Scan for the cell matching the given text and deliver its (x, y) coordinate at center. 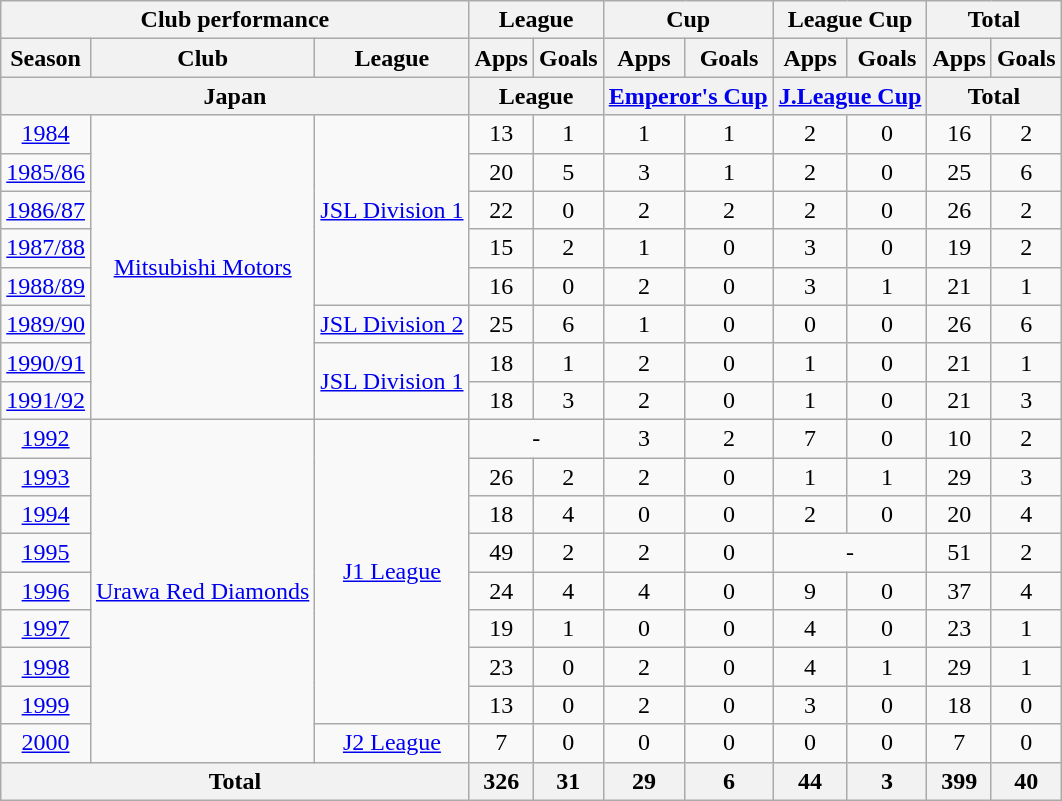
League Cup (850, 20)
1991/92 (46, 400)
J.League Cup (850, 96)
1994 (46, 515)
10 (959, 438)
44 (810, 781)
1990/91 (46, 362)
1987/88 (46, 248)
399 (959, 781)
326 (501, 781)
Mitsubishi Motors (202, 267)
37 (959, 591)
1988/89 (46, 286)
1997 (46, 629)
9 (810, 591)
1989/90 (46, 324)
1998 (46, 667)
1992 (46, 438)
1993 (46, 477)
1986/87 (46, 210)
2000 (46, 743)
5 (568, 172)
JSL Division 2 (392, 324)
1999 (46, 705)
49 (501, 553)
Club performance (235, 20)
1984 (46, 134)
Japan (235, 96)
Urawa Red Diamonds (202, 590)
1996 (46, 591)
Season (46, 58)
J1 League (392, 571)
24 (501, 591)
Cup (688, 20)
15 (501, 248)
1995 (46, 553)
40 (1026, 781)
Club (202, 58)
31 (568, 781)
51 (959, 553)
Emperor's Cup (688, 96)
22 (501, 210)
1985/86 (46, 172)
J2 League (392, 743)
